Find where the given text appears and provide that cell's center as [x, y] coordinate. 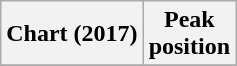
Chart (2017) [72, 34]
Peakposition [189, 34]
